Search for the cell housing the specified text and yield its [X, Y] center coordinate. 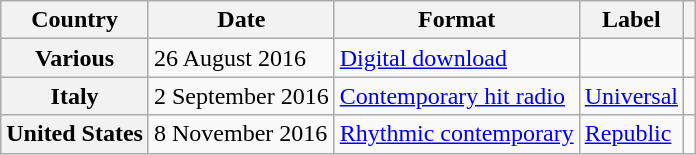
Digital download [456, 58]
26 August 2016 [241, 58]
Republic [631, 134]
United States [75, 134]
Rhythmic contemporary [456, 134]
Country [75, 20]
Various [75, 58]
Contemporary hit radio [456, 96]
Universal [631, 96]
8 November 2016 [241, 134]
Format [456, 20]
Date [241, 20]
2 September 2016 [241, 96]
Label [631, 20]
Italy [75, 96]
